From the cell containing the given text, extract its center point as [x, y] coordinate. 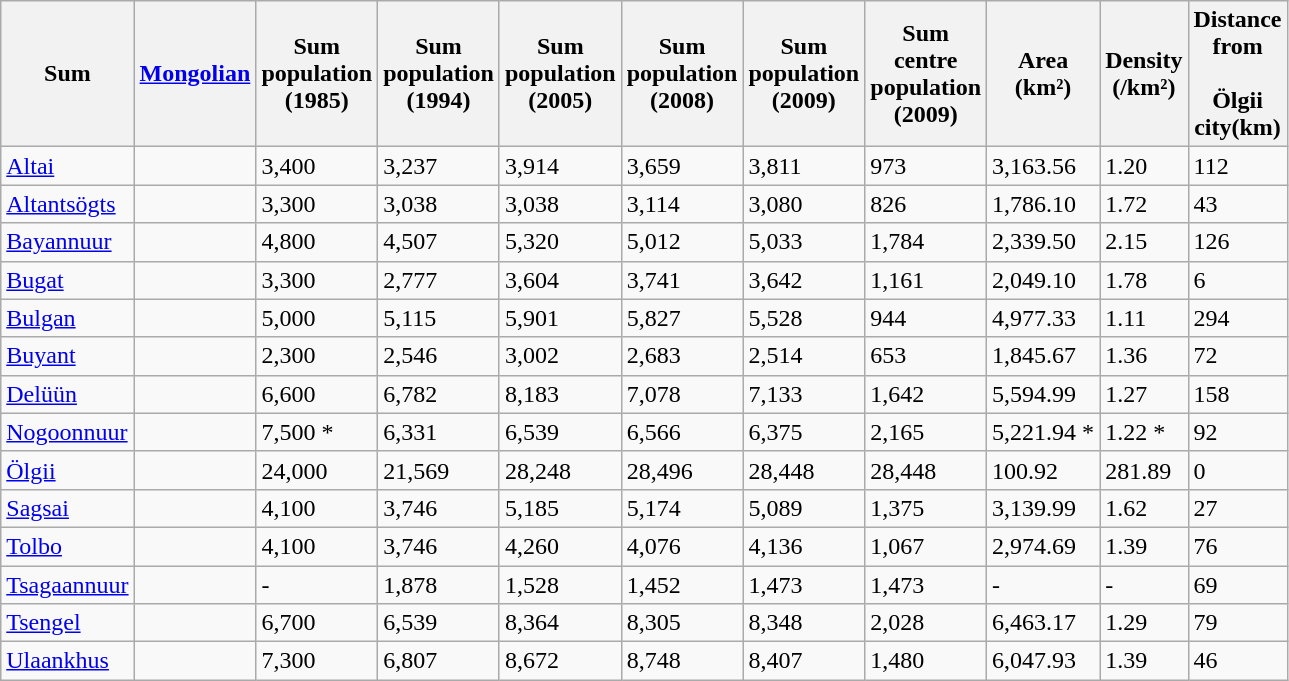
5,115 [439, 318]
4,076 [682, 546]
8,348 [804, 623]
4,507 [439, 242]
Buyant [68, 356]
1.36 [1144, 356]
Sumpopulation(2008) [682, 74]
2,339.50 [1044, 242]
Tsagaannuur [68, 585]
1,067 [926, 546]
6,375 [804, 432]
Density(/km²) [1144, 74]
Sumpopulation(1985) [317, 74]
8,364 [560, 623]
3,811 [804, 166]
DistancefromÖlgiicity(km) [1238, 74]
281.89 [1144, 470]
3,914 [560, 166]
1,480 [926, 661]
3,002 [560, 356]
1,375 [926, 508]
28,248 [560, 470]
4,260 [560, 546]
5,089 [804, 508]
Nogoonnuur [68, 432]
69 [1238, 585]
92 [1238, 432]
973 [926, 166]
8,672 [560, 661]
2,028 [926, 623]
7,078 [682, 394]
1.72 [1144, 204]
100.92 [1044, 470]
5,185 [560, 508]
Bulgan [68, 318]
1.22 * [1144, 432]
5,012 [682, 242]
158 [1238, 394]
7,300 [317, 661]
3,400 [317, 166]
5,221.94 * [1044, 432]
Area(km²) [1044, 74]
Altantsögts [68, 204]
Delüün [68, 394]
Tsengel [68, 623]
1,878 [439, 585]
Altai [68, 166]
5,594.99 [1044, 394]
Bugat [68, 280]
1,452 [682, 585]
0 [1238, 470]
5,033 [804, 242]
2,514 [804, 356]
72 [1238, 356]
2,049.10 [1044, 280]
1,786.10 [1044, 204]
1,784 [926, 242]
1,528 [560, 585]
3,659 [682, 166]
1.20 [1144, 166]
76 [1238, 546]
6,807 [439, 661]
294 [1238, 318]
5,000 [317, 318]
826 [926, 204]
6,782 [439, 394]
6 [1238, 280]
Sumpopulation(1994) [439, 74]
126 [1238, 242]
3,741 [682, 280]
21,569 [439, 470]
112 [1238, 166]
24,000 [317, 470]
43 [1238, 204]
6,700 [317, 623]
3,237 [439, 166]
Sumpopulation(2005) [560, 74]
1.11 [1144, 318]
1,642 [926, 394]
1.27 [1144, 394]
Sumpopulation(2009) [804, 74]
Bayannuur [68, 242]
2,974.69 [1044, 546]
6,331 [439, 432]
2,683 [682, 356]
Tolbo [68, 546]
3,139.99 [1044, 508]
3,604 [560, 280]
6,463.17 [1044, 623]
944 [926, 318]
4,977.33 [1044, 318]
Sum [68, 74]
79 [1238, 623]
Ulaankhus [68, 661]
2,546 [439, 356]
4,136 [804, 546]
4,800 [317, 242]
8,305 [682, 623]
5,174 [682, 508]
6,047.93 [1044, 661]
8,183 [560, 394]
5,528 [804, 318]
2.15 [1144, 242]
1.62 [1144, 508]
5,320 [560, 242]
Ölgii [68, 470]
5,901 [560, 318]
3,080 [804, 204]
653 [926, 356]
3,114 [682, 204]
Mongolian [195, 74]
3,163.56 [1044, 166]
7,500 * [317, 432]
5,827 [682, 318]
1,161 [926, 280]
Sumcentrepopulation(2009) [926, 74]
1,845.67 [1044, 356]
27 [1238, 508]
7,133 [804, 394]
6,600 [317, 394]
2,165 [926, 432]
46 [1238, 661]
1.29 [1144, 623]
28,496 [682, 470]
Sagsai [68, 508]
8,748 [682, 661]
1.78 [1144, 280]
2,300 [317, 356]
8,407 [804, 661]
6,566 [682, 432]
2,777 [439, 280]
3,642 [804, 280]
